Provide the [X, Y] coordinate of the cell's center where the given text is located.  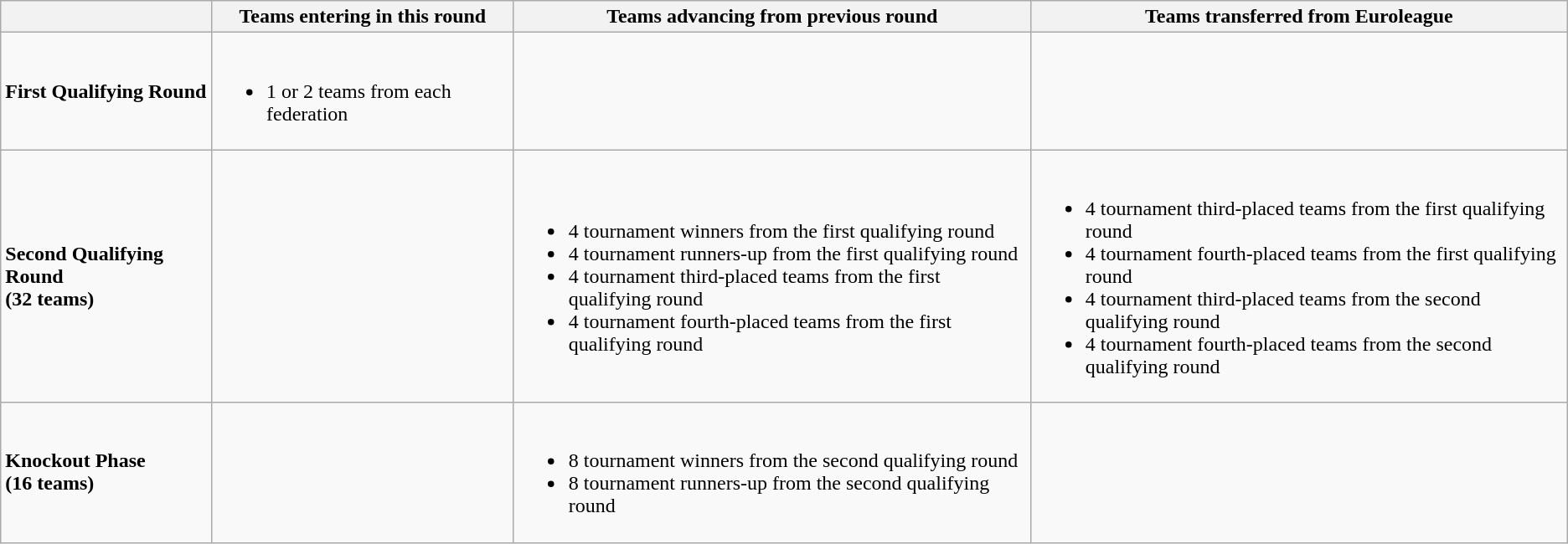
Teams advancing from previous round [772, 17]
8 tournament winners from the second qualifying round8 tournament runners-up from the second qualifying round [772, 472]
1 or 2 teams from each federation [364, 91]
Second Qualifying Round(32 teams) [106, 276]
Teams transferred from Euroleague [1298, 17]
First Qualifying Round [106, 91]
Knockout Phase(16 teams) [106, 472]
Teams entering in this round [364, 17]
